Determine the (X, Y) coordinate at the center of the cell enclosing the given text.  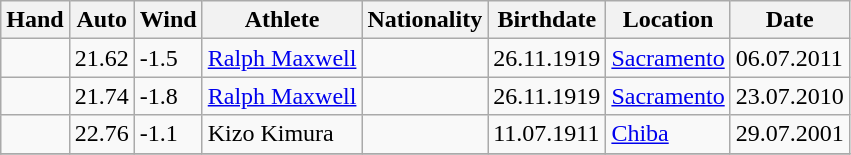
Auto (102, 20)
Wind (168, 20)
-1.1 (168, 134)
22.76 (102, 134)
Birthdate (547, 20)
Date (790, 20)
06.07.2011 (790, 58)
-1.5 (168, 58)
29.07.2001 (790, 134)
Kizo Kimura (282, 134)
Nationality (425, 20)
Location (668, 20)
Chiba (668, 134)
21.74 (102, 96)
-1.8 (168, 96)
Athlete (282, 20)
11.07.1911 (547, 134)
21.62 (102, 58)
23.07.2010 (790, 96)
Hand (35, 20)
